Provide the [x, y] coordinate of the cell's center where the given text is located.  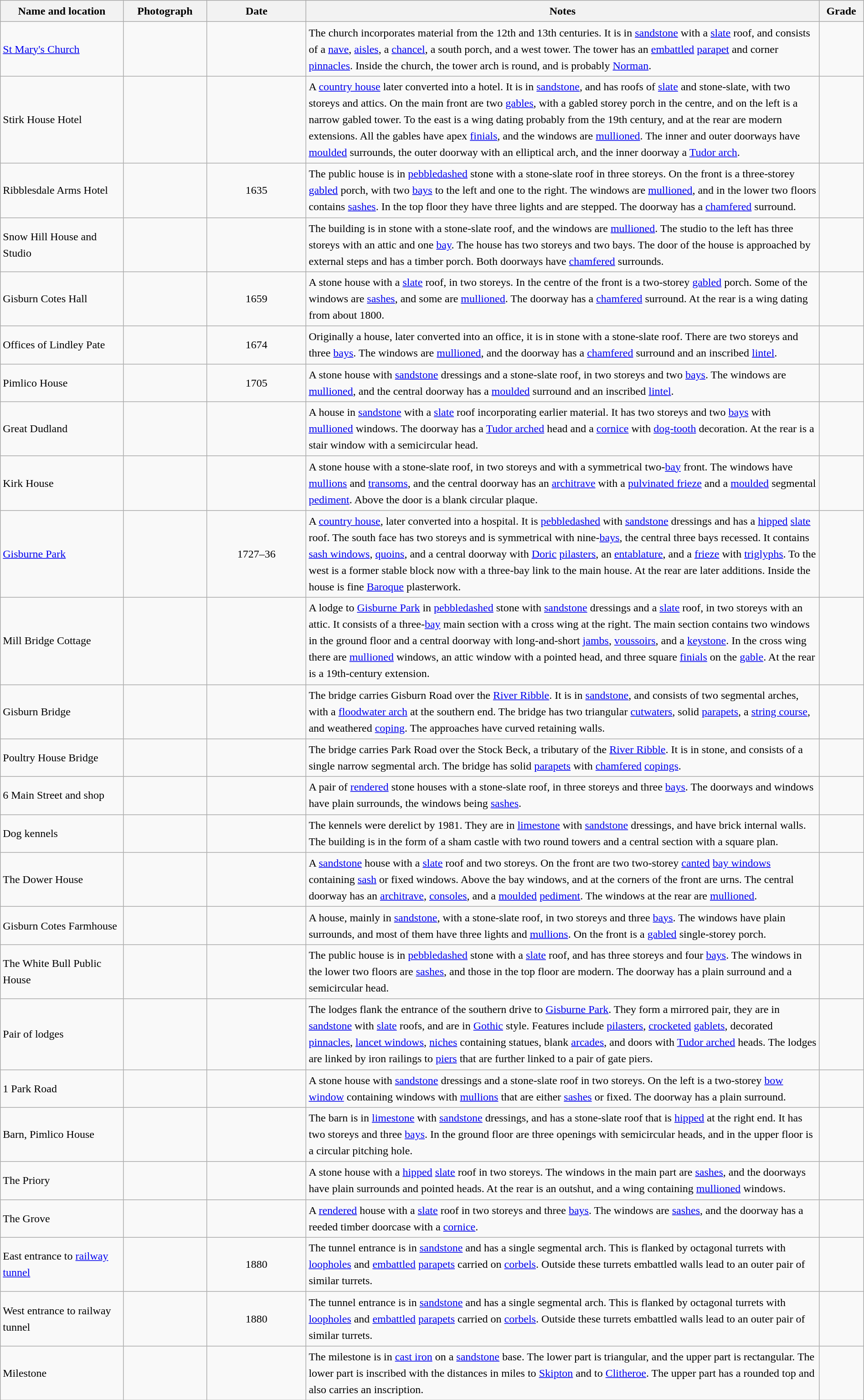
Great Dudland [62, 429]
The White Bull Public House [62, 972]
The Dower House [62, 880]
Pimlico House [62, 383]
Barn, Pimlico House [62, 1134]
1635 [257, 191]
Milestone [62, 1373]
West entrance to railway tunnel [62, 1318]
Notes [562, 11]
St Mary's Church [62, 49]
1727–36 [257, 553]
The Grove [62, 1218]
Grade [841, 11]
1659 [257, 299]
Gisburne Park [62, 553]
Mill Bridge Cottage [62, 641]
East entrance to railway tunnel [62, 1265]
1705 [257, 383]
Photograph [165, 11]
Snow Hill House and Studio [62, 244]
Gisburn Cotes Hall [62, 299]
Ribblesdale Arms Hotel [62, 191]
Kirk House [62, 483]
Poultry House Bridge [62, 758]
The Priory [62, 1181]
Offices of Lindley Pate [62, 345]
6 Main Street and shop [62, 796]
Stirk House Hotel [62, 119]
Gisburn Cotes Farmhouse [62, 925]
Dog kennels [62, 833]
Name and location [62, 11]
1674 [257, 345]
Date [257, 11]
Gisburn Bridge [62, 712]
1 Park Road [62, 1089]
Pair of lodges [62, 1034]
